Return the [X, Y] coordinate for the center point of the cell that contains the specified text.  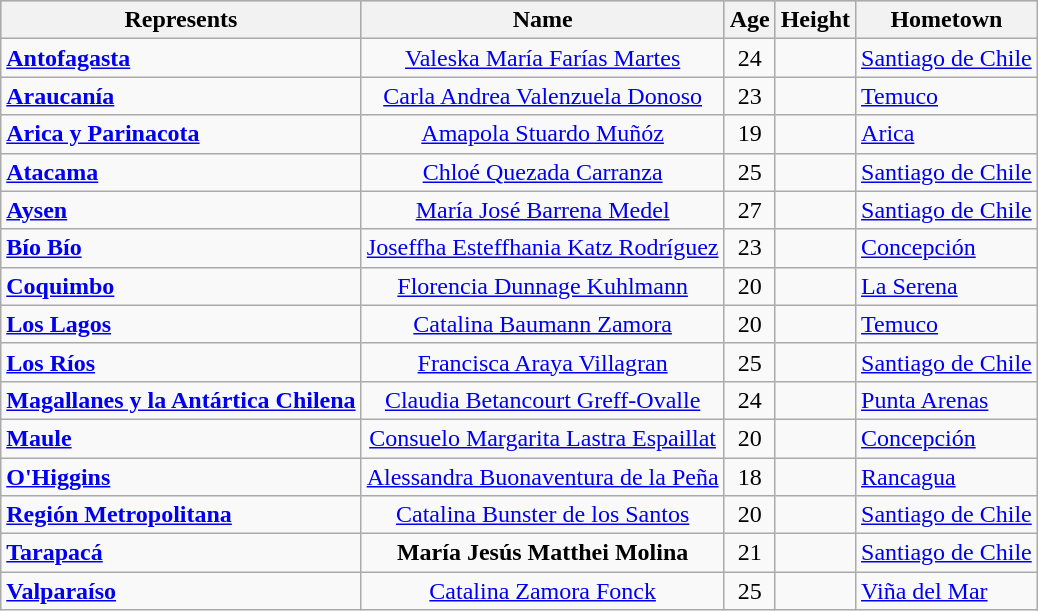
Magallanes y la Antártica Chilena [181, 400]
Atacama [181, 172]
Maule [181, 438]
Claudia Betancourt Greff-Ovalle [542, 400]
Valeska María Farías Martes [542, 58]
Chloé Quezada Carranza [542, 172]
Araucanía [181, 96]
Consuelo Margarita Lastra Espaillat [542, 438]
La Serena [947, 286]
Punta Arenas [947, 400]
Rancagua [947, 477]
Amapola Stuardo Muñóz [542, 134]
Joseffha Esteffhania Katz Rodríguez [542, 248]
Los Ríos [181, 362]
Arica y Parinacota [181, 134]
27 [750, 210]
18 [750, 477]
Represents [181, 20]
Catalina Baumann Zamora [542, 324]
Viña del Mar [947, 591]
Arica [947, 134]
María Jesús Matthei Molina [542, 553]
Bío Bío [181, 248]
Aysen [181, 210]
Height [815, 20]
Alessandra Buonaventura de la Peña [542, 477]
Name [542, 20]
Carla Andrea Valenzuela Donoso [542, 96]
21 [750, 553]
Catalina Zamora Fonck [542, 591]
Catalina Bunster de los Santos [542, 515]
Francisca Araya Villagran [542, 362]
Región Metropolitana [181, 515]
19 [750, 134]
Florencia Dunnage Kuhlmann [542, 286]
Antofagasta [181, 58]
O'Higgins [181, 477]
Tarapacá [181, 553]
Coquimbo [181, 286]
Los Lagos [181, 324]
Age [750, 20]
Hometown [947, 20]
María José Barrena Medel [542, 210]
Valparaíso [181, 591]
